From the cell containing the given text, extract its center point as (x, y) coordinate. 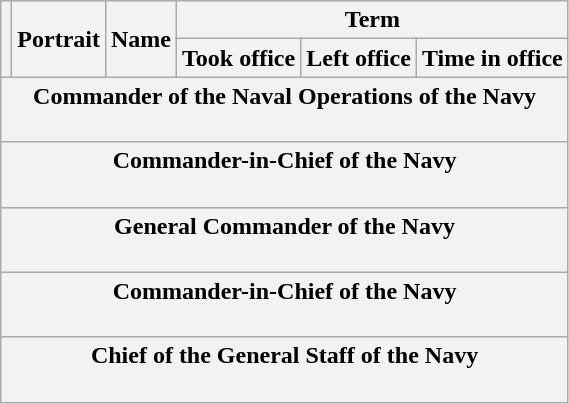
Left office (359, 58)
Term (373, 20)
Commander of the Naval Operations of the Navy (285, 110)
Portrait (59, 39)
Chief of the General Staff of the Navy (285, 370)
General Commander of the Navy (285, 240)
Name (140, 39)
Took office (239, 58)
Time in office (492, 58)
